From the cell containing the given text, extract its center point as [X, Y] coordinate. 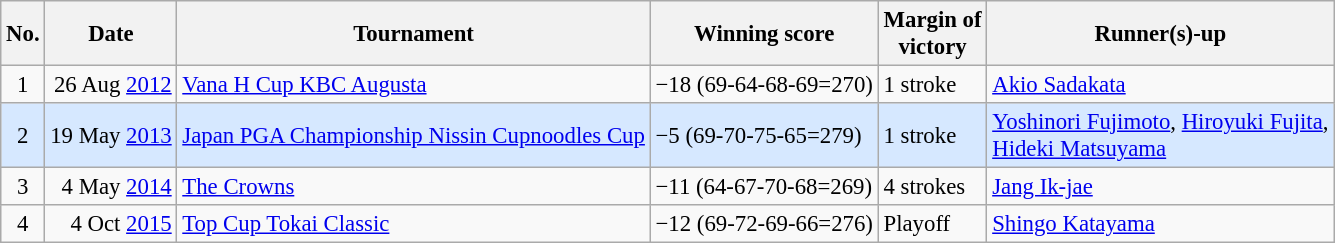
Jang Ik-jae [1160, 187]
Shingo Katayama [1160, 224]
No. [23, 34]
4 May 2014 [111, 187]
19 May 2013 [111, 136]
4 [23, 224]
4 strokes [932, 187]
3 [23, 187]
26 Aug 2012 [111, 85]
Akio Sadakata [1160, 85]
2 [23, 136]
Date [111, 34]
−18 (69-64-68-69=270) [764, 85]
4 Oct 2015 [111, 224]
Playoff [932, 224]
Yoshinori Fujimoto, Hiroyuki Fujita, Hideki Matsuyama [1160, 136]
Top Cup Tokai Classic [414, 224]
Japan PGA Championship Nissin Cupnoodles Cup [414, 136]
Runner(s)-up [1160, 34]
The Crowns [414, 187]
−11 (64-67-70-68=269) [764, 187]
Tournament [414, 34]
Vana H Cup KBC Augusta [414, 85]
Margin ofvictory [932, 34]
−12 (69-72-69-66=276) [764, 224]
Winning score [764, 34]
−5 (69-70-75-65=279) [764, 136]
1 [23, 85]
